Pinpoint the cell where the given text exists, returning its [x, y] midpoint coordinate. 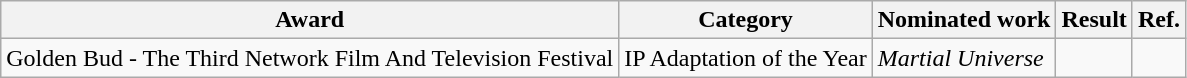
Golden Bud - The Third Network Film And Television Festival [310, 58]
Result [1094, 20]
Martial Universe [964, 58]
Nominated work [964, 20]
IP Adaptation of the Year [746, 58]
Ref. [1158, 20]
Award [310, 20]
Category [746, 20]
